Identify which cell holds the provided text, then report its [X, Y] central coordinate. 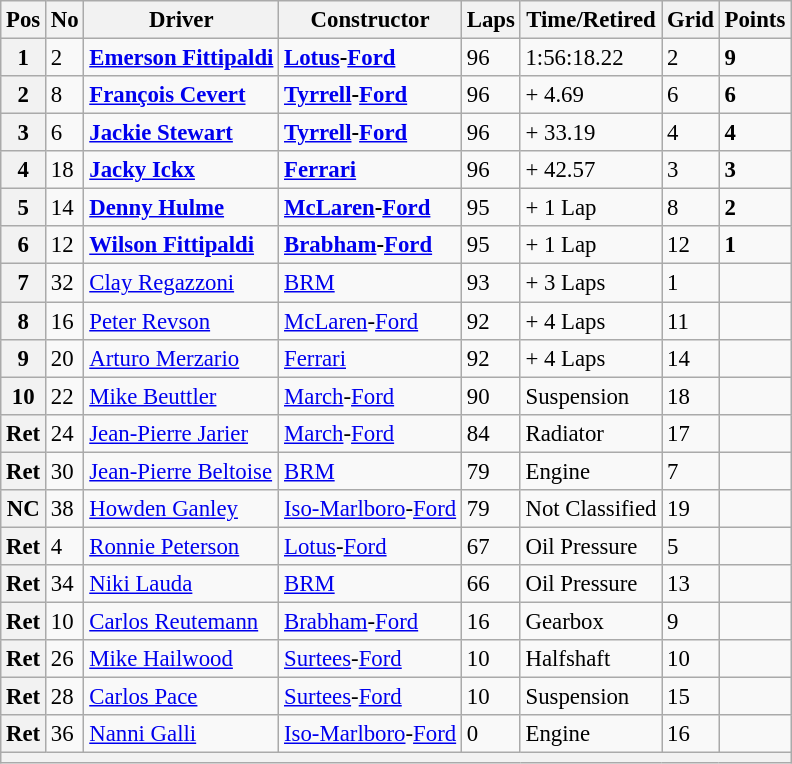
Mike Hailwood [182, 659]
Jacky Ickx [182, 170]
Mike Beuttler [182, 396]
26 [65, 659]
Points [754, 20]
38 [65, 509]
+ 4.69 [591, 95]
Time/Retired [591, 20]
Jean-Pierre Jarier [182, 433]
Carlos Pace [182, 697]
NC [24, 509]
90 [490, 396]
Radiator [591, 433]
+ 42.57 [591, 170]
Peter Revson [182, 321]
30 [65, 471]
Arturo Merzario [182, 358]
Emerson Fittipaldi [182, 58]
Carlos Reutemann [182, 621]
Not Classified [591, 509]
Clay Regazzoni [182, 283]
Laps [490, 20]
Niki Lauda [182, 584]
No [65, 20]
Constructor [370, 20]
67 [490, 546]
17 [690, 433]
20 [65, 358]
Ronnie Peterson [182, 546]
36 [65, 734]
Driver [182, 20]
11 [690, 321]
28 [65, 697]
Wilson Fittipaldi [182, 245]
Pos [24, 20]
34 [65, 584]
93 [490, 283]
19 [690, 509]
0 [490, 734]
Gearbox [591, 621]
32 [65, 283]
Nanni Galli [182, 734]
Jean-Pierre Beltoise [182, 471]
22 [65, 396]
15 [690, 697]
+ 3 Laps [591, 283]
Howden Ganley [182, 509]
84 [490, 433]
66 [490, 584]
Grid [690, 20]
Halfshaft [591, 659]
Jackie Stewart [182, 133]
24 [65, 433]
1:56:18.22 [591, 58]
13 [690, 584]
+ 33.19 [591, 133]
Denny Hulme [182, 208]
François Cevert [182, 95]
